Detect which cell encompasses the target text, then output its (X, Y) center coordinate. 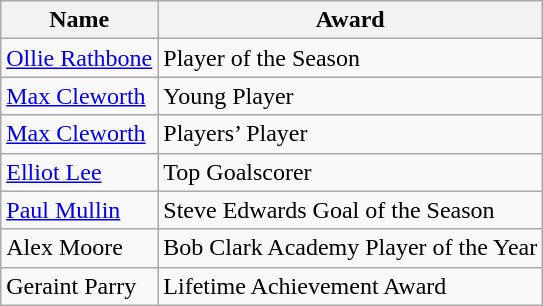
Lifetime Achievement Award (350, 286)
Name (80, 20)
Young Player (350, 96)
Player of the Season (350, 58)
Players’ Player (350, 134)
Ollie Rathbone (80, 58)
Award (350, 20)
Steve Edwards Goal of the Season (350, 210)
Paul Mullin (80, 210)
Elliot Lee (80, 172)
Top Goalscorer (350, 172)
Bob Clark Academy Player of the Year (350, 248)
Alex Moore (80, 248)
Geraint Parry (80, 286)
